Search for the cell housing the specified text and yield its (X, Y) center coordinate. 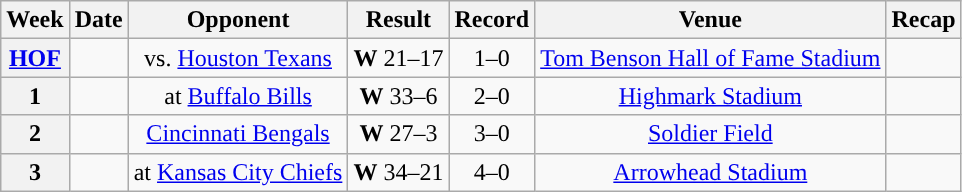
2 (35, 134)
Date (98, 20)
Highmark Stadium (710, 96)
Week (35, 20)
Record (492, 20)
W 33–6 (398, 96)
Arrowhead Stadium (710, 172)
Recap (924, 20)
Venue (710, 20)
3 (35, 172)
HOF (35, 58)
vs. Houston Texans (238, 58)
3–0 (492, 134)
4–0 (492, 172)
1 (35, 96)
W 21–17 (398, 58)
Soldier Field (710, 134)
Result (398, 20)
W 27–3 (398, 134)
Opponent (238, 20)
Tom Benson Hall of Fame Stadium (710, 58)
at Kansas City Chiefs (238, 172)
at Buffalo Bills (238, 96)
2–0 (492, 96)
1–0 (492, 58)
W 34–21 (398, 172)
Cincinnati Bengals (238, 134)
